For the text-containing cell, return its midpoint in [X, Y] coordinate format. 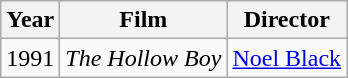
1991 [30, 58]
The Hollow Boy [144, 58]
Director [287, 20]
Noel Black [287, 58]
Year [30, 20]
Film [144, 20]
